Identify which cell holds the provided text, then report its [X, Y] central coordinate. 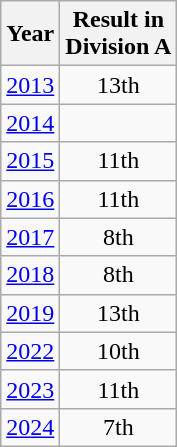
2024 [30, 427]
2019 [30, 313]
Year [30, 34]
2023 [30, 389]
2014 [30, 123]
2013 [30, 85]
2022 [30, 351]
10th [118, 351]
7th [118, 427]
2016 [30, 199]
2015 [30, 161]
2017 [30, 237]
2018 [30, 275]
Result inDivision A [118, 34]
